Detect which cell encompasses the target text, then output its [X, Y] center coordinate. 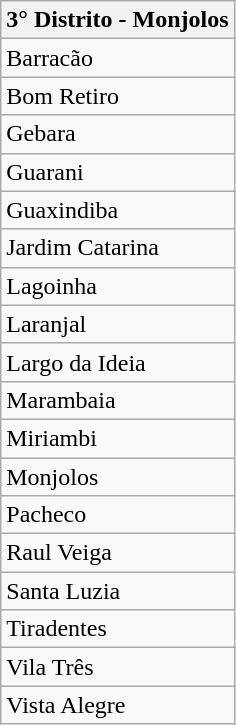
Marambaia [118, 400]
Bom Retiro [118, 96]
Laranjal [118, 324]
Barracão [118, 58]
Pacheco [118, 515]
Lagoinha [118, 286]
Guarani [118, 172]
Vila Três [118, 667]
Gebara [118, 134]
Guaxindiba [118, 210]
Largo da Ideia [118, 362]
Miriambi [118, 438]
Tiradentes [118, 629]
3° Distrito - Monjolos [118, 20]
Monjolos [118, 477]
Vista Alegre [118, 705]
Jardim Catarina [118, 248]
Santa Luzia [118, 591]
Raul Veiga [118, 553]
